Extract the [x, y] coordinate from the center of the cell holding the provided text.  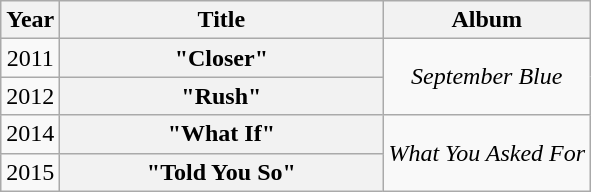
September Blue [487, 77]
2014 [30, 134]
"Rush" [222, 96]
Title [222, 20]
"What If" [222, 134]
2012 [30, 96]
2015 [30, 172]
What You Asked For [487, 153]
2011 [30, 58]
Album [487, 20]
"Closer" [222, 58]
Year [30, 20]
"Told You So" [222, 172]
